Scan for the cell matching the given text and deliver its [x, y] coordinate at center. 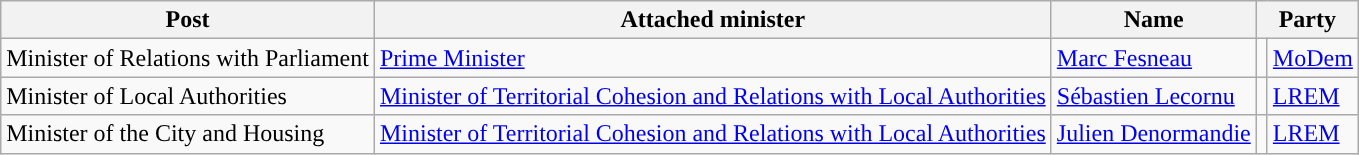
Prime Minister [712, 58]
Julien Denormandie [1154, 134]
Minister of Local Authorities [188, 96]
Party [1307, 20]
Minister of the City and Housing [188, 134]
MoDem [1312, 58]
Minister of Relations with Parliament [188, 58]
Sébastien Lecornu [1154, 96]
Attached minister [712, 20]
Post [188, 20]
Marc Fesneau [1154, 58]
Name [1154, 20]
